From the cell containing the given text, extract its center point as [x, y] coordinate. 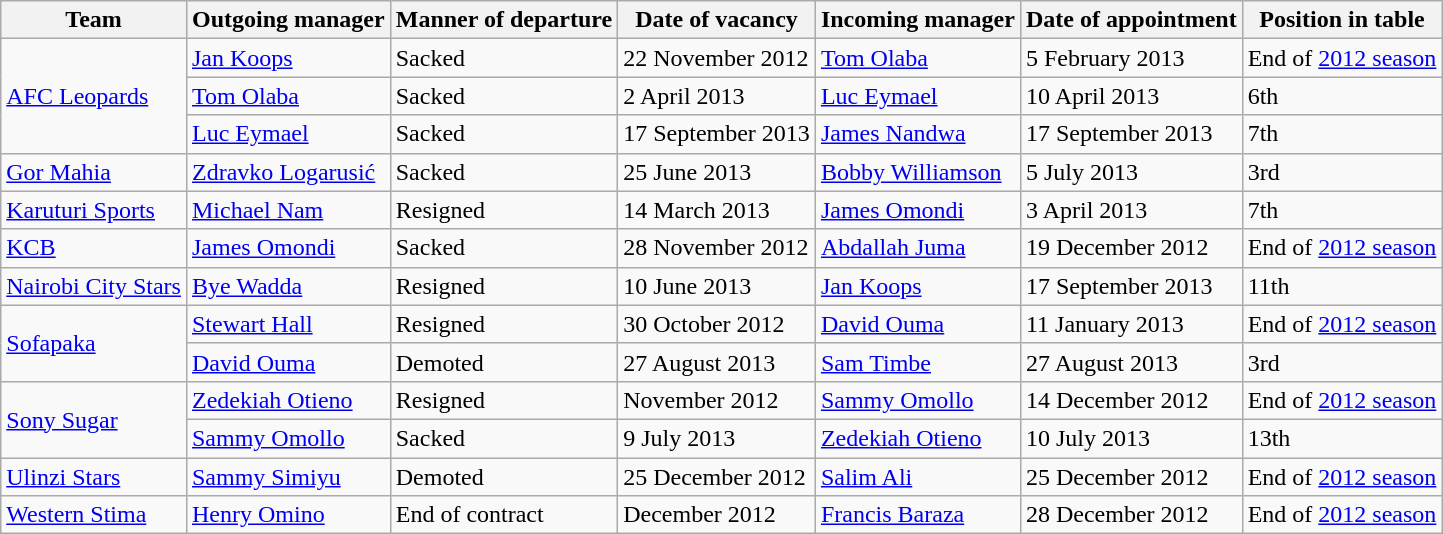
9 July 2013 [717, 438]
19 December 2012 [1131, 248]
Michael Nam [288, 210]
Sofapaka [94, 343]
Sony Sugar [94, 419]
Ulinzi Stars [94, 477]
5 February 2013 [1131, 58]
December 2012 [717, 515]
Zdravko Logarusić [288, 172]
Bobby Williamson [918, 172]
2 April 2013 [717, 96]
Team [94, 20]
Incoming manager [918, 20]
13th [1342, 438]
10 June 2013 [717, 286]
Bye Wadda [288, 286]
Western Stima [94, 515]
Sam Timbe [918, 362]
28 November 2012 [717, 248]
Sammy Simiyu [288, 477]
Francis Baraza [918, 515]
14 March 2013 [717, 210]
Salim Ali [918, 477]
Karuturi Sports [94, 210]
Position in table [1342, 20]
Abdallah Juma [918, 248]
25 June 2013 [717, 172]
Outgoing manager [288, 20]
Nairobi City Stars [94, 286]
End of contract [504, 515]
10 April 2013 [1131, 96]
AFC Leopards [94, 96]
Date of vacancy [717, 20]
Henry Omino [288, 515]
KCB [94, 248]
6th [1342, 96]
28 December 2012 [1131, 515]
5 July 2013 [1131, 172]
22 November 2012 [717, 58]
Date of appointment [1131, 20]
Manner of departure [504, 20]
Stewart Hall [288, 324]
Gor Mahia [94, 172]
11 January 2013 [1131, 324]
11th [1342, 286]
November 2012 [717, 400]
10 July 2013 [1131, 438]
14 December 2012 [1131, 400]
30 October 2012 [717, 324]
3 April 2013 [1131, 210]
James Nandwa [918, 134]
